Capture the cell that displays the provided text and extract its [x, y] central coordinate. 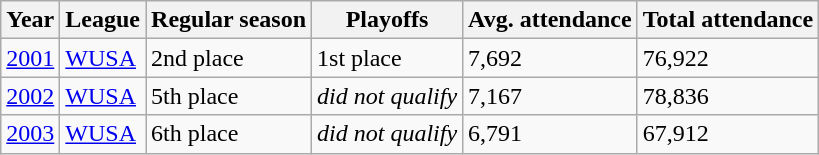
Regular season [229, 20]
Playoffs [388, 20]
Total attendance [728, 20]
6th place [229, 134]
7,167 [550, 96]
76,922 [728, 58]
2001 [30, 58]
League [103, 20]
6,791 [550, 134]
7,692 [550, 58]
Year [30, 20]
Avg. attendance [550, 20]
67,912 [728, 134]
2003 [30, 134]
2nd place [229, 58]
5th place [229, 96]
1st place [388, 58]
2002 [30, 96]
78,836 [728, 96]
